From the cell containing the given text, extract its center point as (X, Y) coordinate. 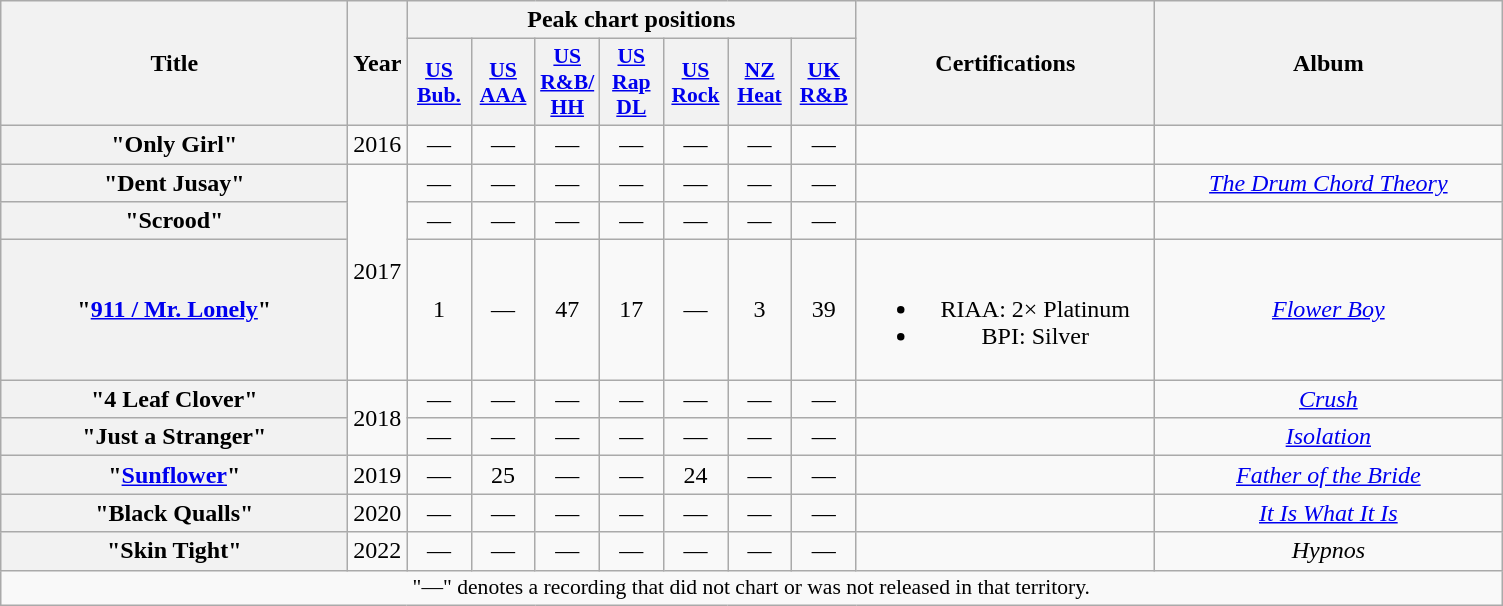
3 (760, 310)
"4 Leaf Clover" (174, 399)
39 (824, 310)
2016 (378, 144)
"Just a Stranger" (174, 437)
17 (631, 310)
It Is What It Is (1328, 513)
RIAA: 2× PlatinumBPI: Silver (1006, 310)
2019 (378, 475)
Title (174, 64)
The Drum Chord Theory (1328, 183)
"Scrood" (174, 221)
2020 (378, 513)
1 (439, 310)
47 (567, 310)
2022 (378, 551)
"Only Girl" (174, 144)
USRock (695, 82)
2018 (378, 418)
UKR&B (824, 82)
NZHeat (760, 82)
Flower Boy (1328, 310)
"911 / Mr. Lonely" (174, 310)
25 (503, 475)
Year (378, 64)
"Skin Tight" (174, 551)
Certifications (1006, 64)
2017 (378, 272)
Hypnos (1328, 551)
USR&B/HH (567, 82)
Father of the Bride (1328, 475)
24 (695, 475)
Isolation (1328, 437)
"Dent Jusay" (174, 183)
Peak chart positions (632, 20)
"Sunflower" (174, 475)
USRapDL (631, 82)
"Black Qualls" (174, 513)
USBub. (439, 82)
Album (1328, 64)
USAAA (503, 82)
Crush (1328, 399)
"—" denotes a recording that did not chart or was not released in that territory. (752, 588)
